Identify which cell holds the provided text, then report its (x, y) central coordinate. 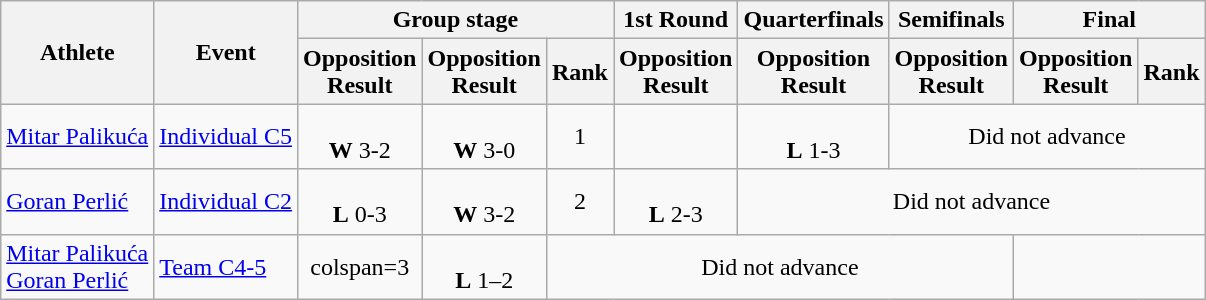
Quarterfinals (814, 20)
Event (226, 52)
Athlete (78, 52)
2 (580, 202)
L 2-3 (676, 202)
Individual C2 (226, 202)
colspan=3 (359, 266)
L 1–2 (484, 266)
L 0-3 (359, 202)
Final (1109, 20)
Team C4-5 (226, 266)
W 3-0 (484, 136)
1st Round (676, 20)
L 1-3 (814, 136)
Individual C5 (226, 136)
Group stage (455, 20)
1 (580, 136)
Mitar Palikuća (78, 136)
Goran Perlić (78, 202)
Mitar Palikuća Goran Perlić (78, 266)
Semifinals (951, 20)
